For the text-containing cell, return its midpoint in [x, y] coordinate format. 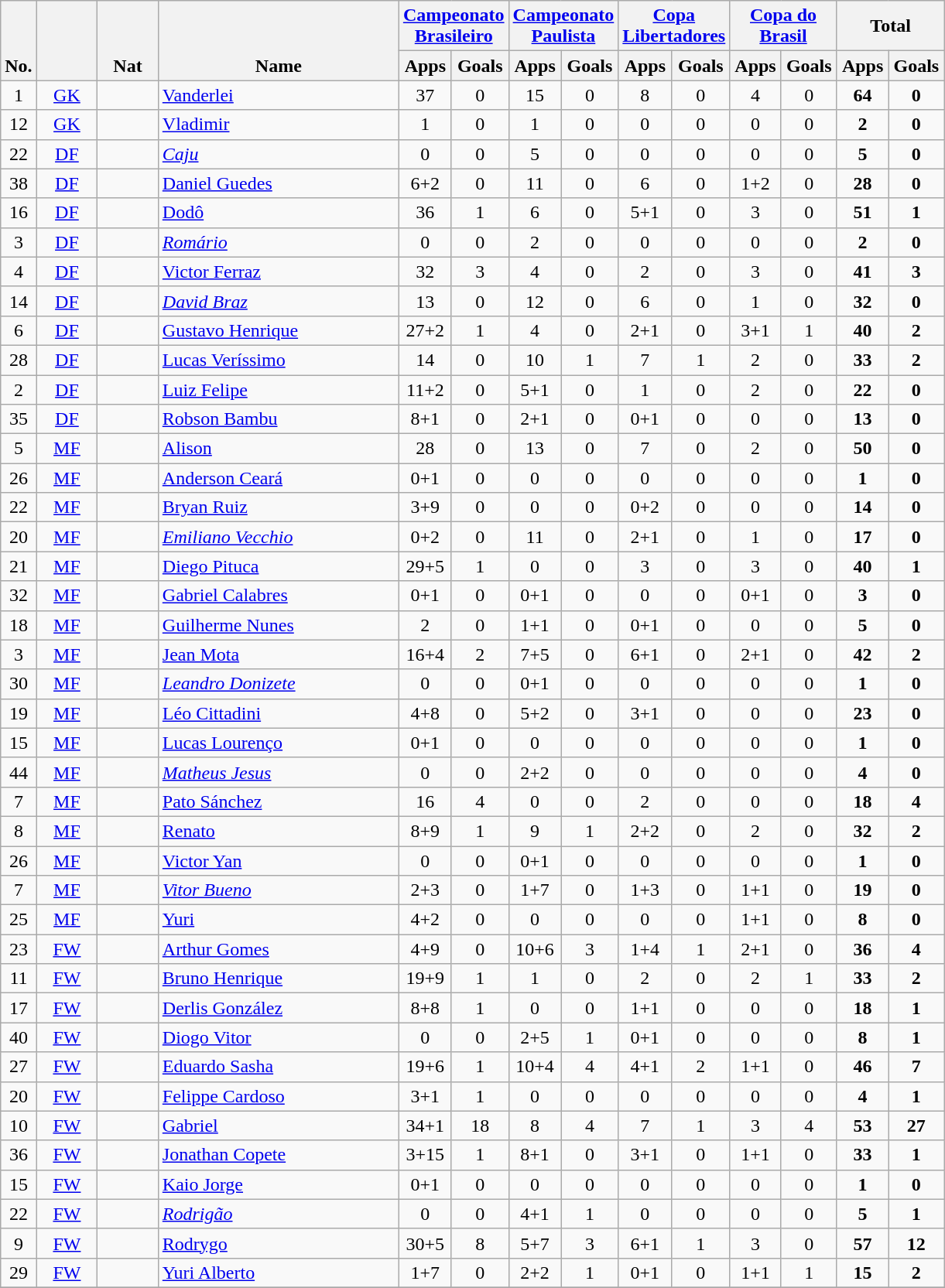
51 [862, 213]
Vanderlei [279, 95]
1+4 [645, 949]
11+2 [425, 389]
Copa Libertadores [674, 26]
Victor Ferraz [279, 272]
Gabriel [279, 1126]
Pato Sánchez [279, 801]
Diogo Vitor [279, 1037]
64 [862, 95]
Campeonato Brasileiro [454, 26]
44 [19, 772]
21 [19, 566]
3+9 [425, 507]
Robson Bambu [279, 419]
Luiz Felipe [279, 389]
1+3 [645, 890]
35 [19, 419]
4+8 [425, 713]
41 [862, 272]
37 [425, 95]
No. [19, 40]
Gabriel Calabres [279, 596]
Vitor Bueno [279, 890]
Diego Pituca [279, 566]
Daniel Guedes [279, 183]
2+3 [425, 890]
Rodrygo [279, 1243]
Rodrigão [279, 1214]
Romário [279, 242]
29+5 [425, 566]
8+8 [425, 1008]
4+9 [425, 949]
Leandro Donizete [279, 684]
Guilherme Nunes [279, 625]
19+9 [425, 979]
Bryan Ruiz [279, 507]
Gustavo Henrique [279, 330]
8+9 [425, 831]
Arthur Gomes [279, 949]
38 [19, 183]
34+1 [425, 1126]
3+15 [425, 1155]
Yuri [279, 920]
Eduardo Sasha [279, 1067]
Kaio Jorge [279, 1184]
46 [862, 1067]
Léo Cittadini [279, 713]
Nat [128, 40]
5+2 [535, 713]
Campeonato Paulista [563, 26]
1+2 [755, 183]
2+5 [535, 1037]
Copa do Brasil [783, 26]
7+5 [535, 654]
Lucas Lourenço [279, 743]
Derlis González [279, 1008]
10+4 [535, 1067]
30+5 [425, 1243]
53 [862, 1126]
Lucas Veríssimo [279, 360]
Alison [279, 449]
42 [862, 654]
Vladimir [279, 125]
Bruno Henrique [279, 979]
27+2 [425, 330]
57 [862, 1243]
Yuri Alberto [279, 1273]
Renato [279, 831]
10+6 [535, 949]
50 [862, 449]
Matheus Jesus [279, 772]
Jonathan Copete [279, 1155]
David Braz [279, 301]
Felippe Cardoso [279, 1096]
5+7 [535, 1243]
29 [19, 1273]
Name [279, 40]
Anderson Ceará [279, 478]
Dodô [279, 213]
Total [890, 26]
30 [19, 684]
6+2 [425, 183]
16+4 [425, 654]
Caju [279, 154]
19+6 [425, 1067]
Victor Yan [279, 861]
25 [19, 920]
4+2 [425, 920]
Jean Mota [279, 654]
Emiliano Vecchio [279, 537]
